Scan for the cell matching the given text and deliver its [X, Y] coordinate at center. 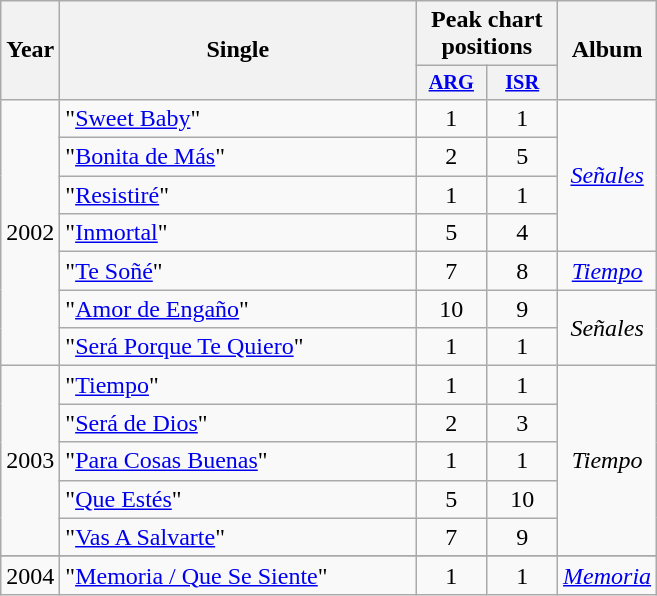
4 [522, 233]
"Será de Dios" [238, 423]
ARG [452, 83]
"Será Porque Te Quiero" [238, 347]
"Inmortal" [238, 233]
8 [522, 271]
2004 [30, 575]
Album [608, 50]
Peak chart positions [487, 34]
"Tiempo" [238, 385]
ISR [522, 83]
2003 [30, 461]
"Te Soñé" [238, 271]
"Resistiré" [238, 195]
Single [238, 50]
3 [522, 423]
"Memoria / Que Se Siente" [238, 575]
"Bonita de Más" [238, 157]
"Que Estés" [238, 499]
"Amor de Engaño" [238, 309]
2002 [30, 232]
Year [30, 50]
"Sweet Baby" [238, 118]
"Para Cosas Buenas" [238, 461]
Memoria [608, 575]
"Vas A Salvarte" [238, 537]
